Extract the [x, y] coordinate from the center of the cell holding the provided text.  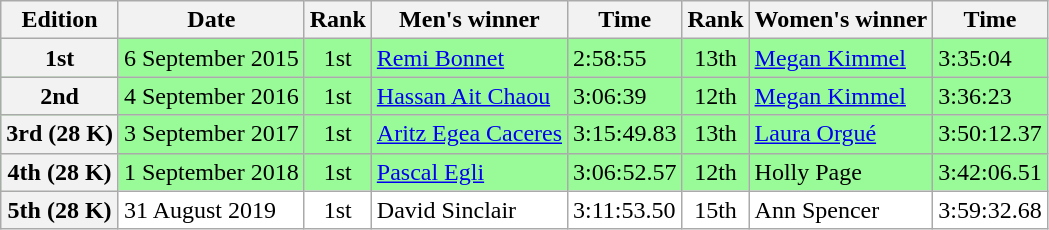
Date [211, 20]
Edition [60, 20]
3rd (28 K) [60, 134]
3:06:52.57 [625, 172]
4 September 2016 [211, 96]
3:36:23 [990, 96]
3:11:53.50 [625, 210]
6 September 2015 [211, 58]
3:35:04 [990, 58]
1 September 2018 [211, 172]
3:50:12.37 [990, 134]
Men's winner [469, 20]
3:06:39 [625, 96]
Women's winner [841, 20]
2nd [60, 96]
4th (28 K) [60, 172]
Ann Spencer [841, 210]
2:58:55 [625, 58]
3:15:49.83 [625, 134]
David Sinclair [469, 210]
31 August 2019 [211, 210]
Remi Bonnet [469, 58]
5th (28 K) [60, 210]
15th [716, 210]
3:59:32.68 [990, 210]
Laura Orgué [841, 134]
Hassan Ait Chaou [469, 96]
Pascal Egli [469, 172]
3 September 2017 [211, 134]
3:42:06.51 [990, 172]
Aritz Egea Caceres [469, 134]
Holly Page [841, 172]
